Capture the cell that displays the provided text and extract its (X, Y) central coordinate. 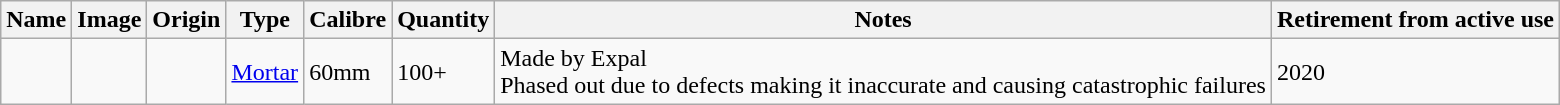
Quantity (444, 20)
Image (110, 20)
Calibre (348, 20)
Origin (186, 20)
2020 (1415, 72)
Type (265, 20)
60mm (348, 72)
100+ (444, 72)
Made by ExpalPhased out due to defects making it inaccurate and causing catastrophic failures (884, 72)
Notes (884, 20)
Mortar (265, 72)
Retirement from active use (1415, 20)
Name (36, 20)
